Capture the cell that displays the provided text and extract its [X, Y] central coordinate. 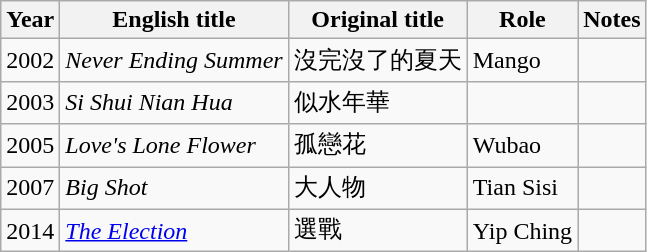
孤戀花 [378, 146]
Year [30, 20]
似水年華 [378, 102]
Yip Ching [522, 230]
Notes [612, 20]
Mango [522, 60]
Si Shui Nian Hua [174, 102]
選戰 [378, 230]
2005 [30, 146]
The Election [174, 230]
Role [522, 20]
Original title [378, 20]
Tian Sisi [522, 188]
沒完沒了的夏天 [378, 60]
Love's Lone Flower [174, 146]
2007 [30, 188]
2002 [30, 60]
大人物 [378, 188]
Never Ending Summer [174, 60]
Big Shot [174, 188]
English title [174, 20]
2014 [30, 230]
Wubao [522, 146]
2003 [30, 102]
